Locate the cell with the specified text and output its [X, Y] center coordinate. 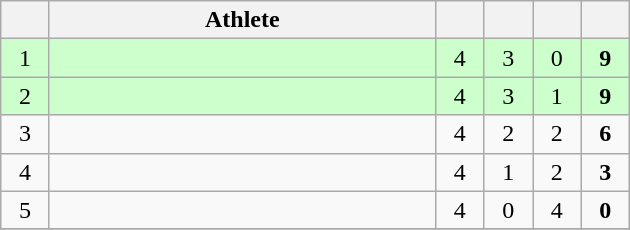
Athlete [242, 20]
5 [26, 210]
6 [606, 134]
